Provide the (X, Y) coordinate of the cell's center where the given text is located.  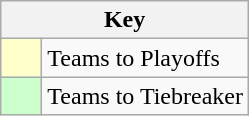
Key (125, 20)
Teams to Tiebreaker (146, 96)
Teams to Playoffs (146, 58)
